Identify which cell holds the provided text, then report its (x, y) central coordinate. 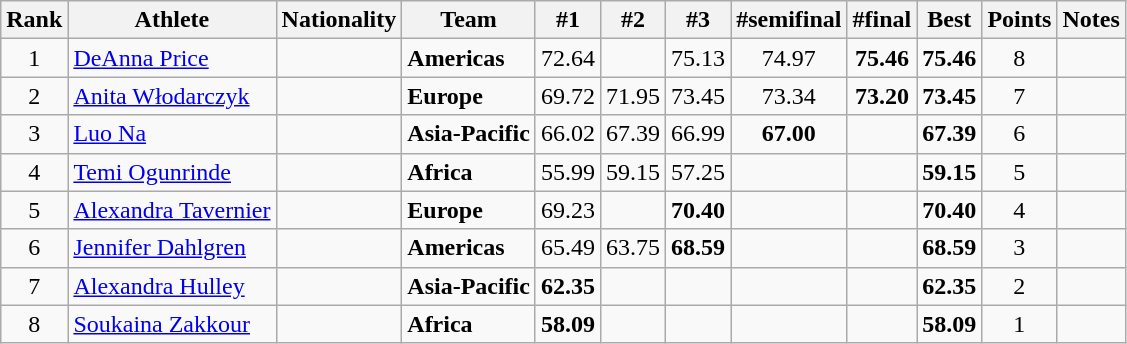
66.02 (568, 134)
Best (950, 20)
69.72 (568, 96)
57.25 (698, 172)
74.97 (789, 58)
75.13 (698, 58)
Luo Na (172, 134)
DeAnna Price (172, 58)
72.64 (568, 58)
65.49 (568, 248)
#final (882, 20)
Nationality (339, 20)
Notes (1091, 20)
Points (1020, 20)
Anita Włodarczyk (172, 96)
#semifinal (789, 20)
66.99 (698, 134)
Rank (34, 20)
67.00 (789, 134)
Jennifer Dahlgren (172, 248)
Team (469, 20)
Soukaina Zakkour (172, 324)
55.99 (568, 172)
Temi Ogunrinde (172, 172)
73.34 (789, 96)
Alexandra Hulley (172, 286)
71.95 (634, 96)
#2 (634, 20)
#3 (698, 20)
69.23 (568, 210)
#1 (568, 20)
73.20 (882, 96)
Athlete (172, 20)
63.75 (634, 248)
Alexandra Tavernier (172, 210)
